Pinpoint the cell where the given text exists, returning its (x, y) midpoint coordinate. 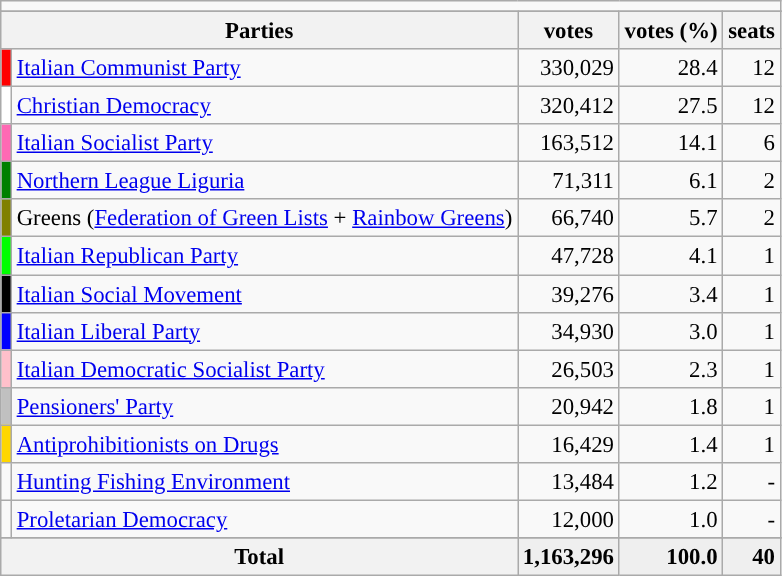
320,412 (569, 106)
3.4 (671, 294)
Italian Democratic Socialist Party (264, 369)
Antiprohibitionists on Drugs (264, 444)
Proletarian Democracy (264, 519)
5.7 (671, 219)
Total (260, 557)
Parties (260, 31)
Greens (Federation of Green Lists + Rainbow Greens) (264, 219)
1.4 (671, 444)
3.0 (671, 331)
Italian Communist Party (264, 68)
1,163,296 (569, 557)
12,000 (569, 519)
4.1 (671, 256)
votes (569, 31)
Italian Liberal Party (264, 331)
39,276 (569, 294)
13,484 (569, 482)
26,503 (569, 369)
28.4 (671, 68)
20,942 (569, 406)
163,512 (569, 143)
Northern League Liguria (264, 181)
16,429 (569, 444)
330,029 (569, 68)
1.8 (671, 406)
27.5 (671, 106)
47,728 (569, 256)
1.2 (671, 482)
14.1 (671, 143)
Hunting Fishing Environment (264, 482)
seats (752, 31)
6.1 (671, 181)
Italian Social Movement (264, 294)
Italian Republican Party (264, 256)
votes (%) (671, 31)
1.0 (671, 519)
71,311 (569, 181)
2.3 (671, 369)
Italian Socialist Party (264, 143)
Christian Democracy (264, 106)
100.0 (671, 557)
Pensioners' Party (264, 406)
6 (752, 143)
34,930 (569, 331)
40 (752, 557)
66,740 (569, 219)
